Scan for the cell matching the given text and deliver its (x, y) coordinate at center. 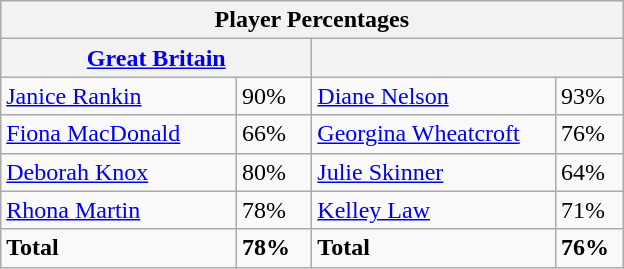
Janice Rankin (119, 96)
Georgina Wheatcroft (434, 134)
66% (274, 134)
Rhona Martin (119, 210)
Julie Skinner (434, 172)
80% (274, 172)
Player Percentages (312, 20)
90% (274, 96)
Fiona MacDonald (119, 134)
71% (588, 210)
Diane Nelson (434, 96)
Deborah Knox (119, 172)
93% (588, 96)
Kelley Law (434, 210)
Great Britain (156, 58)
64% (588, 172)
